Find where the given text appears and provide that cell's center as (X, Y) coordinate. 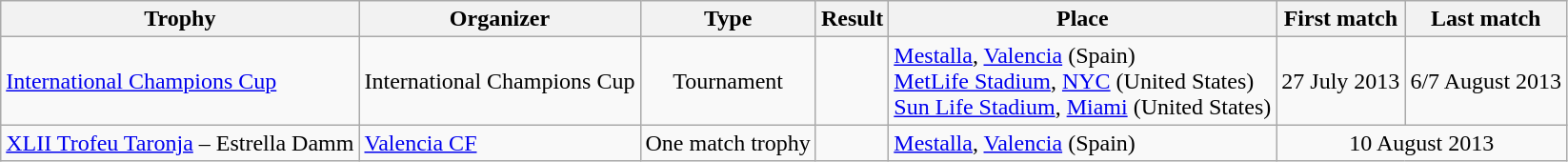
Tournament (728, 81)
27 July 2013 (1341, 81)
First match (1341, 19)
Mestalla, Valencia (Spain)MetLife Stadium, NYC (United States)Sun Life Stadium, Miami (United States) (1082, 81)
XLII Trofeu Taronja – Estrella Damm (180, 143)
10 August 2013 (1421, 143)
Result (852, 19)
Mestalla, Valencia (Spain) (1082, 143)
Place (1082, 19)
Valencia CF (499, 143)
One match trophy (728, 143)
6/7 August 2013 (1486, 81)
Last match (1486, 19)
Type (728, 19)
Organizer (499, 19)
Trophy (180, 19)
